Locate the cell with the specified text and output its [x, y] center coordinate. 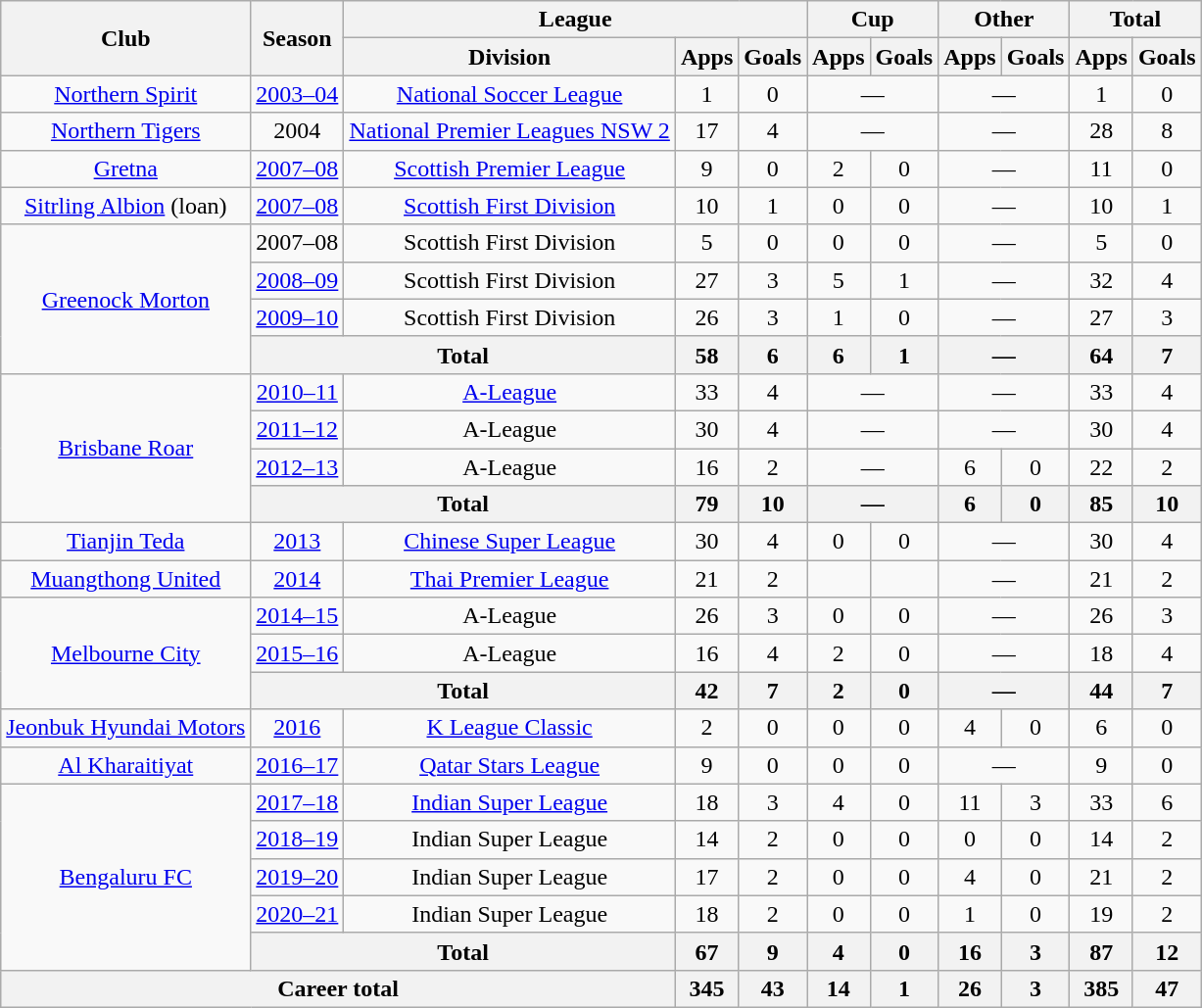
Greenock Morton [125, 299]
2017–18 [298, 802]
Jeonbuk Hyundai Motors [125, 728]
League [576, 20]
National Soccer League [509, 94]
79 [706, 504]
2019–20 [298, 877]
22 [1101, 467]
Division [509, 57]
National Premier Leagues NSW 2 [509, 131]
Brisbane Roar [125, 448]
85 [1101, 504]
2011–12 [298, 429]
32 [1101, 280]
345 [706, 988]
87 [1101, 951]
2016 [298, 728]
2020–21 [298, 914]
Qatar Stars League [509, 765]
2009–10 [298, 317]
Club [125, 38]
2014 [298, 579]
8 [1167, 131]
12 [1167, 951]
Bengaluru FC [125, 877]
K League Classic [509, 728]
47 [1167, 988]
Northern Tigers [125, 131]
67 [706, 951]
2012–13 [298, 467]
2013 [298, 542]
Gretna [125, 168]
Career total [339, 988]
385 [1101, 988]
2010–11 [298, 392]
2003–04 [298, 94]
Al Kharaitiyat [125, 765]
28 [1101, 131]
Scottish Premier League [509, 168]
Tianjin Teda [125, 542]
64 [1101, 355]
Thai Premier League [509, 579]
Cup [873, 20]
Melbourne City [125, 653]
Northern Spirit [125, 94]
2018–19 [298, 840]
2015–16 [298, 653]
Muangthong United [125, 579]
58 [706, 355]
44 [1101, 691]
2016–17 [298, 765]
Season [298, 38]
42 [706, 691]
Chinese Super League [509, 542]
Other [1004, 20]
2008–09 [298, 280]
2014–15 [298, 616]
43 [773, 988]
2004 [298, 131]
Sitrling Albion (loan) [125, 206]
19 [1101, 914]
